Find where the given text appears and provide that cell's center as (X, Y) coordinate. 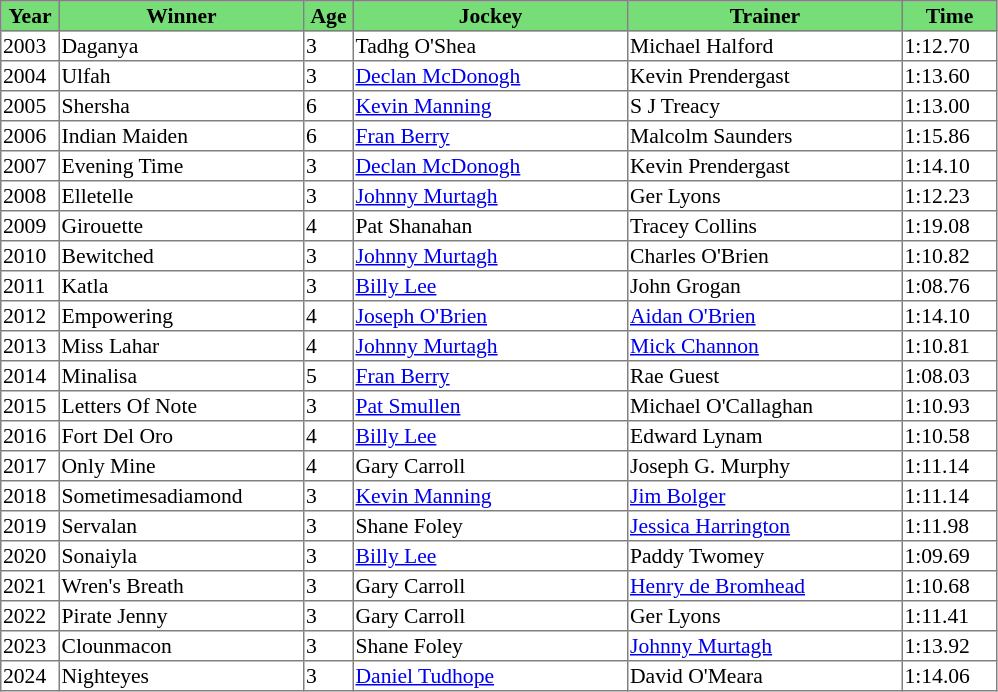
Indian Maiden (181, 136)
Daniel Tudhope (490, 676)
2024 (30, 676)
2009 (30, 226)
Bewitched (181, 256)
Jockey (490, 16)
Only Mine (181, 466)
Fort Del Oro (181, 436)
1:14.06 (949, 676)
2022 (30, 616)
Girouette (181, 226)
1:10.81 (949, 346)
1:13.00 (949, 106)
2019 (30, 526)
Tracey Collins (765, 226)
S J Treacy (765, 106)
Minalisa (181, 376)
Empowering (181, 316)
Elletelle (181, 196)
Joseph G. Murphy (765, 466)
Wren's Breath (181, 586)
Joseph O'Brien (490, 316)
Michael O'Callaghan (765, 406)
2010 (30, 256)
1:11.41 (949, 616)
Paddy Twomey (765, 556)
Daganya (181, 46)
1:13.60 (949, 76)
2020 (30, 556)
Clounmacon (181, 646)
2008 (30, 196)
John Grogan (765, 286)
2021 (30, 586)
2018 (30, 496)
Winner (181, 16)
2014 (30, 376)
Sonaiyla (181, 556)
Trainer (765, 16)
1:08.76 (949, 286)
Aidan O'Brien (765, 316)
1:11.98 (949, 526)
1:10.93 (949, 406)
2017 (30, 466)
Rae Guest (765, 376)
Tadhg O'Shea (490, 46)
Shersha (181, 106)
Pat Smullen (490, 406)
2005 (30, 106)
David O'Meara (765, 676)
1:12.23 (949, 196)
1:10.82 (949, 256)
Henry de Bromhead (765, 586)
Evening Time (181, 166)
1:08.03 (949, 376)
1:10.58 (949, 436)
Ulfah (181, 76)
Miss Lahar (181, 346)
Michael Halford (765, 46)
Mick Channon (765, 346)
Servalan (181, 526)
Pirate Jenny (181, 616)
2023 (30, 646)
1:09.69 (949, 556)
Jim Bolger (765, 496)
Age (329, 16)
Sometimesadiamond (181, 496)
1:15.86 (949, 136)
2012 (30, 316)
2007 (30, 166)
2004 (30, 76)
Letters Of Note (181, 406)
2003 (30, 46)
1:12.70 (949, 46)
Katla (181, 286)
Malcolm Saunders (765, 136)
1:19.08 (949, 226)
Year (30, 16)
Charles O'Brien (765, 256)
2011 (30, 286)
2006 (30, 136)
Edward Lynam (765, 436)
Pat Shanahan (490, 226)
2016 (30, 436)
2013 (30, 346)
Jessica Harrington (765, 526)
1:13.92 (949, 646)
5 (329, 376)
1:10.68 (949, 586)
Nighteyes (181, 676)
Time (949, 16)
2015 (30, 406)
